Scan for the cell matching the given text and deliver its (X, Y) coordinate at center. 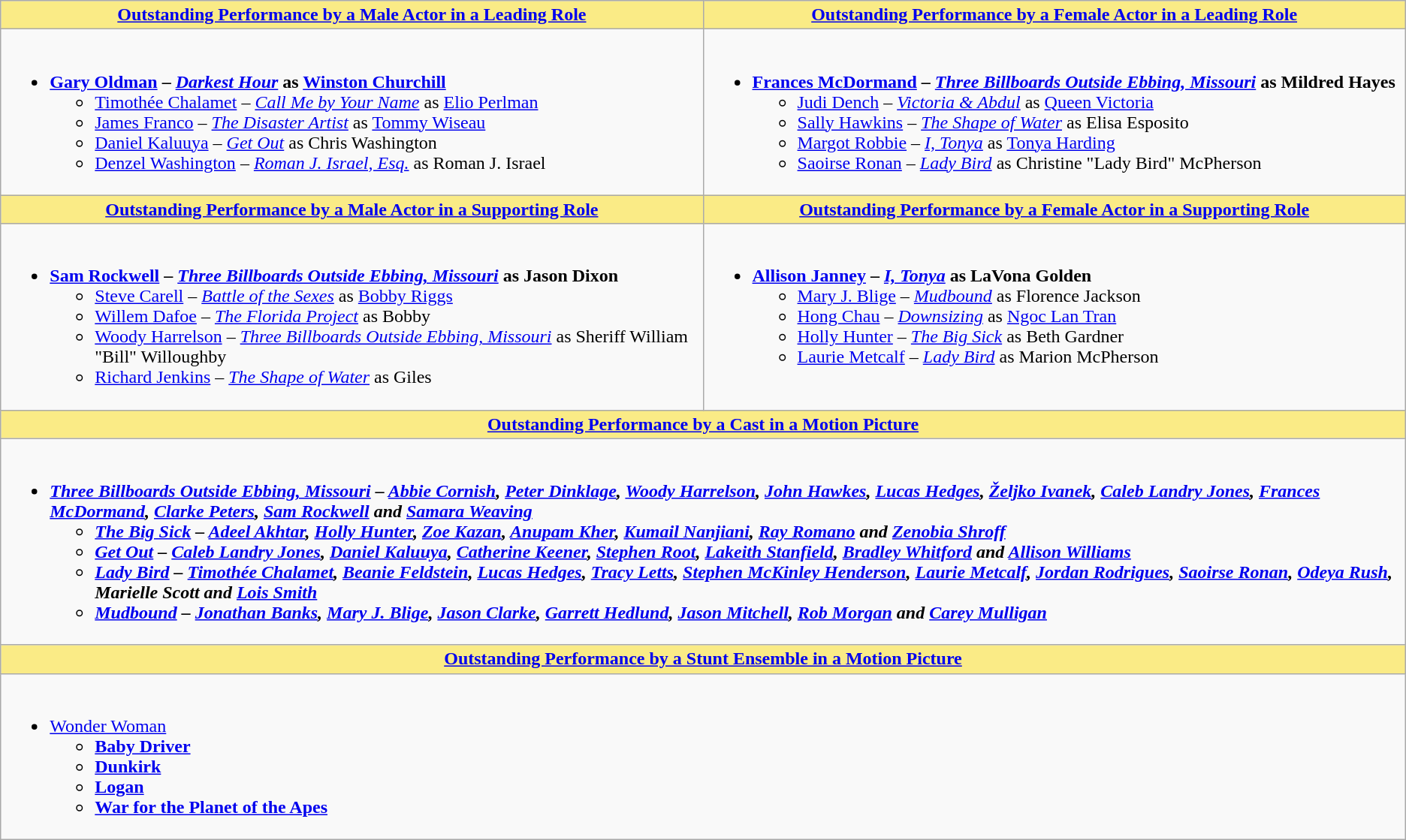
Outstanding Performance by a Male Actor in a Leading Role (351, 15)
Outstanding Performance by a Female Actor in a Supporting Role (1054, 209)
Wonder WomanBaby DriverDunkirkLoganWar for the Planet of the Apes (703, 757)
Outstanding Performance by a Female Actor in a Leading Role (1054, 15)
Outstanding Performance by a Cast in a Motion Picture (703, 424)
Outstanding Performance by a Male Actor in a Supporting Role (351, 209)
Outstanding Performance by a Stunt Ensemble in a Motion Picture (703, 659)
